Output the [x, y] coordinate of the center of the cell containing the given text.  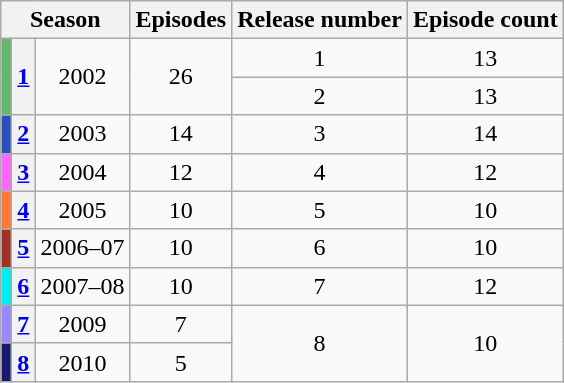
Episodes [181, 20]
2006–07 [82, 248]
2010 [82, 362]
2003 [82, 134]
Episode count [485, 20]
2009 [82, 324]
26 [181, 77]
2005 [82, 210]
2002 [82, 77]
2004 [82, 172]
Season [66, 20]
Release number [320, 20]
2007–08 [82, 286]
